Detect which cell encompasses the target text, then output its (X, Y) center coordinate. 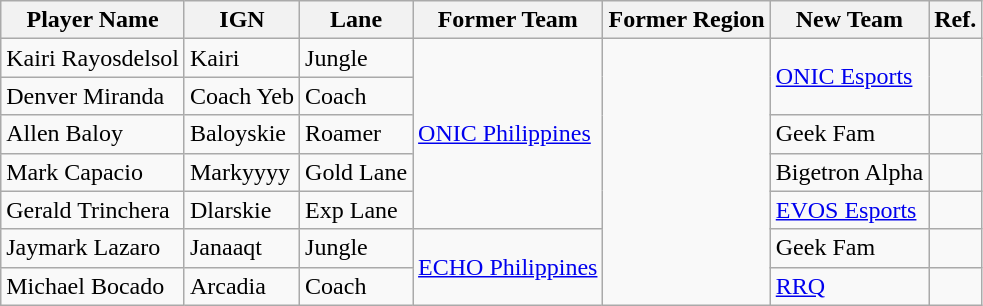
Ref. (956, 20)
Former Region (686, 20)
Jaymark Lazaro (93, 248)
New Team (849, 20)
Roamer (356, 134)
Exp Lane (356, 210)
Coach Yeb (242, 96)
ONIC Esports (849, 77)
Allen Baloy (93, 134)
Gold Lane (356, 172)
IGN (242, 20)
Lane (356, 20)
Mark Capacio (93, 172)
Denver Miranda (93, 96)
RRQ (849, 286)
Markyyyy (242, 172)
Player Name (93, 20)
Michael Bocado (93, 286)
Bigetron Alpha (849, 172)
Dlarskie (242, 210)
Gerald Trinchera (93, 210)
Baloyskie (242, 134)
Kairi Rayosdelsol (93, 58)
ONIC Philippines (508, 134)
Janaaqt (242, 248)
EVOS Esports (849, 210)
Kairi (242, 58)
Former Team (508, 20)
Arcadia (242, 286)
ECHO Philippines (508, 267)
